From the cell containing the given text, extract its center point as [X, Y] coordinate. 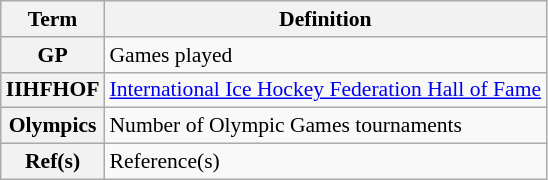
Games played [325, 55]
International Ice Hockey Federation Hall of Fame [325, 90]
Term [53, 19]
Reference(s) [325, 162]
Ref(s) [53, 162]
IIHFHOF [53, 90]
Definition [325, 19]
GP [53, 55]
Number of Olympic Games tournaments [325, 126]
Olympics [53, 126]
